Locate the cell with the specified text and output its (x, y) center coordinate. 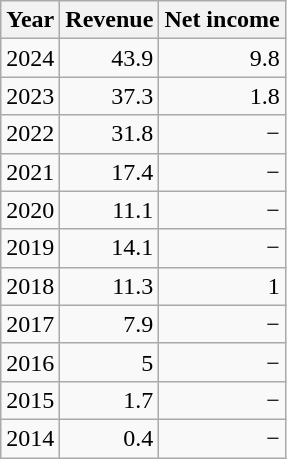
5 (110, 362)
31.8 (110, 134)
2017 (30, 324)
0.4 (110, 438)
17.4 (110, 172)
2018 (30, 286)
7.9 (110, 324)
2019 (30, 248)
2014 (30, 438)
9.8 (222, 58)
1 (222, 286)
2015 (30, 400)
14.1 (110, 248)
2024 (30, 58)
2023 (30, 96)
Revenue (110, 20)
43.9 (110, 58)
11.1 (110, 210)
11.3 (110, 286)
2021 (30, 172)
2020 (30, 210)
1.7 (110, 400)
1.8 (222, 96)
2016 (30, 362)
Net income (222, 20)
2022 (30, 134)
37.3 (110, 96)
Year (30, 20)
